Output the [X, Y] coordinate of the center of the cell containing the given text.  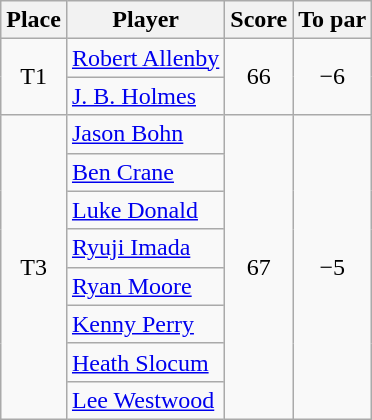
To par [332, 20]
Kenny Perry [145, 324]
66 [259, 77]
Lee Westwood [145, 400]
Ryuji Imada [145, 248]
Heath Slocum [145, 362]
Ben Crane [145, 172]
Luke Donald [145, 210]
−5 [332, 267]
Place [34, 20]
Ryan Moore [145, 286]
Robert Allenby [145, 58]
Player [145, 20]
T1 [34, 77]
67 [259, 267]
T3 [34, 267]
Score [259, 20]
Jason Bohn [145, 134]
−6 [332, 77]
J. B. Holmes [145, 96]
